Return (x, y) of the center of cell containing provided text 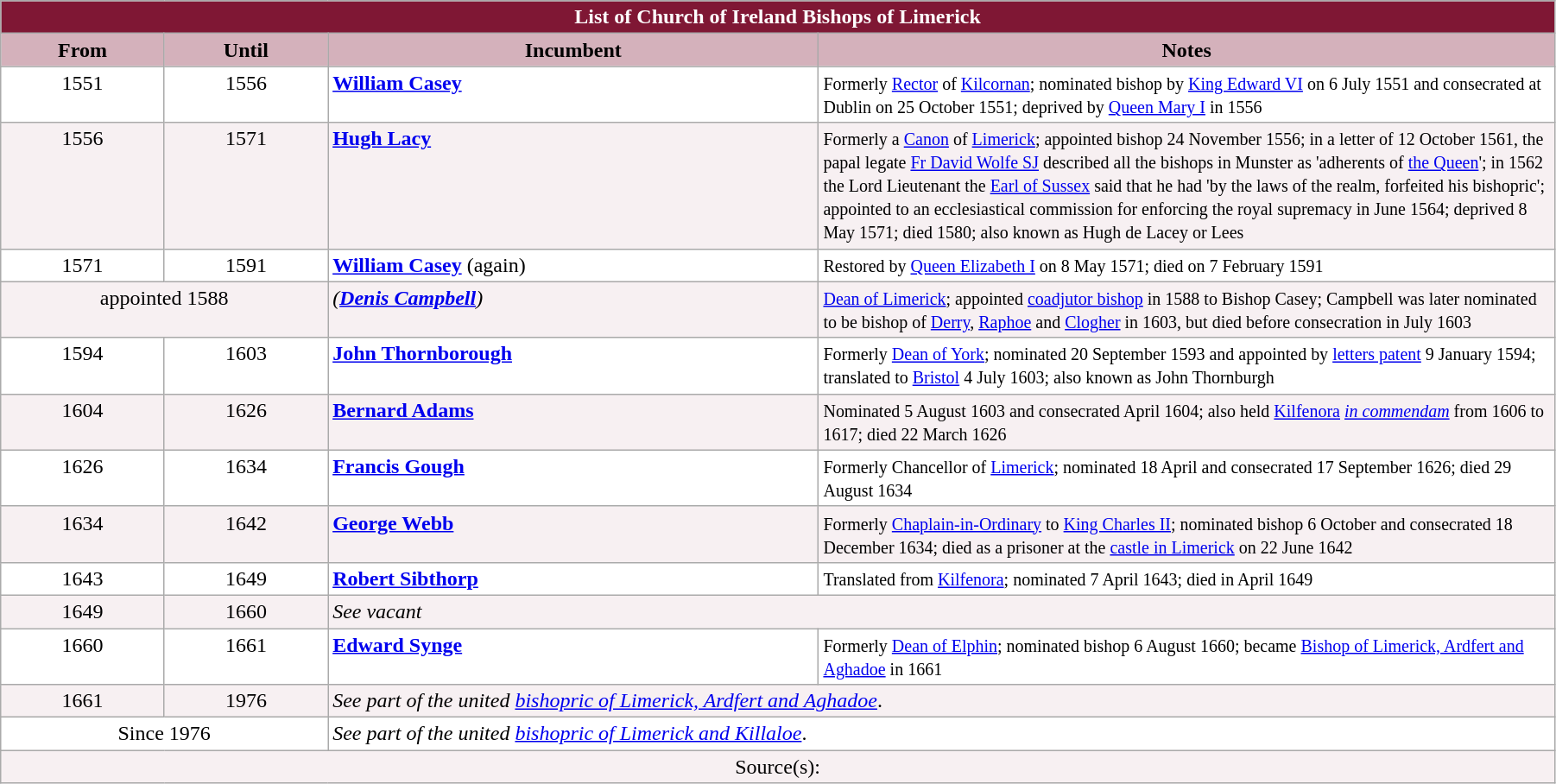
Hugh Lacy (573, 186)
William Casey (573, 95)
Bernard Adams (573, 421)
1591 (245, 265)
Formerly Dean of Elphin; nominated bishop 6 August 1660; became Bishop of Limerick, Ardfert and Aghadoe in 1661 (1186, 656)
George Webb (573, 534)
1643 (83, 579)
Edward Synge (573, 656)
Francis Gough (573, 478)
William Casey (again) (573, 265)
Until (245, 50)
1976 (245, 701)
1603 (245, 366)
Notes (1186, 50)
1642 (245, 534)
Since 1976 (164, 734)
1604 (83, 421)
Formerly Chancellor of Limerick; nominated 18 April and consecrated 17 September 1626; died 29 August 1634 (1186, 478)
Robert Sibthorp (573, 579)
Nominated 5 August 1603 and consecrated April 1604; also held Kilfenora in commendam from 1606 to 1617; died 22 March 1626 (1186, 421)
See part of the united bishopric of Limerick, Ardfert and Aghadoe. (941, 701)
From (83, 50)
(Denis Campbell) (573, 309)
1551 (83, 95)
John Thornborough (573, 366)
Translated from Kilfenora; nominated 7 April 1643; died in April 1649 (1186, 579)
List of Church of Ireland Bishops of Limerick (778, 17)
See vacant (941, 611)
1594 (83, 366)
See part of the united bishopric of Limerick and Killaloe. (941, 734)
Restored by Queen Elizabeth I on 8 May 1571; died on 7 February 1591 (1186, 265)
appointed 1588 (164, 309)
Incumbent (573, 50)
Source(s): (778, 767)
